Identify which cell holds the provided text, then report its (x, y) central coordinate. 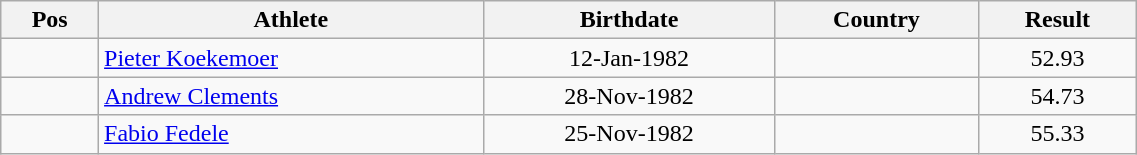
Country (876, 20)
12-Jan-1982 (629, 58)
Result (1058, 20)
Fabio Fedele (292, 134)
54.73 (1058, 96)
Pieter Koekemoer (292, 58)
Pos (50, 20)
Athlete (292, 20)
52.93 (1058, 58)
55.33 (1058, 134)
28-Nov-1982 (629, 96)
Birthdate (629, 20)
Andrew Clements (292, 96)
25-Nov-1982 (629, 134)
